Detect which cell encompasses the target text, then output its (X, Y) center coordinate. 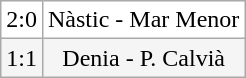
1:1 (22, 58)
Denia - P. Calvià (143, 58)
Nàstic - Mar Menor (143, 20)
2:0 (22, 20)
